Capture the cell that displays the provided text and extract its [x, y] central coordinate. 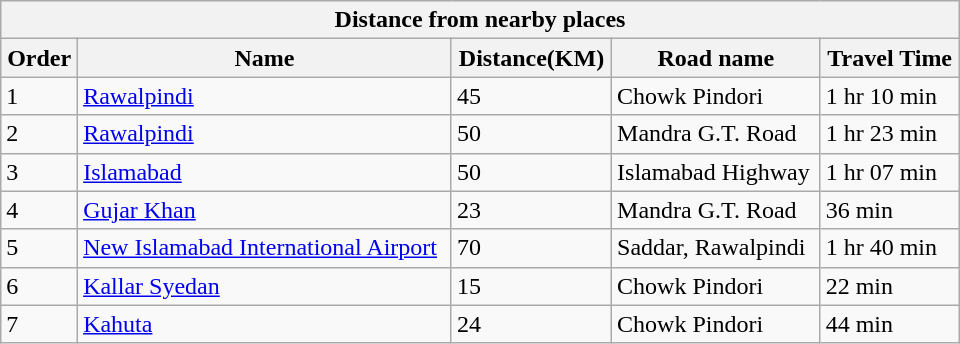
6 [40, 286]
Islamabad Highway [716, 172]
45 [531, 96]
Distance from nearby places [480, 20]
36 min [890, 210]
1 hr 07 min [890, 172]
Distance(KM) [531, 58]
7 [40, 324]
Islamabad [265, 172]
Name [265, 58]
24 [531, 324]
Travel Time [890, 58]
1 hr 10 min [890, 96]
1 [40, 96]
1 hr 40 min [890, 248]
Kallar Syedan [265, 286]
22 min [890, 286]
Kahuta [265, 324]
70 [531, 248]
1 hr 23 min [890, 134]
5 [40, 248]
3 [40, 172]
44 min [890, 324]
4 [40, 210]
15 [531, 286]
23 [531, 210]
2 [40, 134]
Gujar Khan [265, 210]
Road name [716, 58]
Saddar, Rawalpindi [716, 248]
New Islamabad International Airport [265, 248]
Order [40, 58]
